Capture the cell that displays the provided text and extract its (x, y) central coordinate. 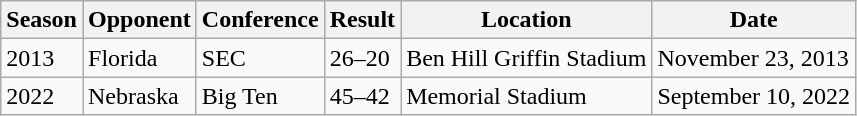
2022 (42, 96)
Location (526, 20)
Conference (260, 20)
Big Ten (260, 96)
Result (362, 20)
45–42 (362, 96)
Ben Hill Griffin Stadium (526, 58)
November 23, 2013 (754, 58)
Opponent (139, 20)
2013 (42, 58)
SEC (260, 58)
26–20 (362, 58)
Florida (139, 58)
September 10, 2022 (754, 96)
Date (754, 20)
Nebraska (139, 96)
Memorial Stadium (526, 96)
Season (42, 20)
